Return (X, Y) of the center of cell containing provided text 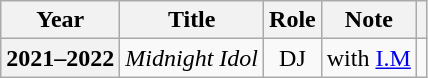
2021–2022 (60, 58)
Role (293, 20)
Note (368, 20)
Midnight Idol (192, 58)
Year (60, 20)
DJ (293, 58)
Title (192, 20)
with I.M (368, 58)
